Capture the cell that displays the provided text and extract its (X, Y) central coordinate. 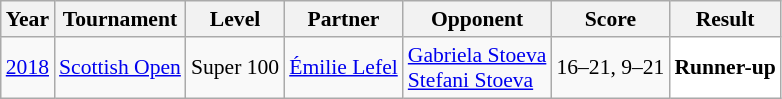
Score (610, 19)
16–21, 9–21 (610, 68)
Scottish Open (120, 68)
Runner-up (724, 68)
Partner (344, 19)
2018 (28, 68)
Opponent (478, 19)
Super 100 (235, 68)
Year (28, 19)
Gabriela Stoeva Stefani Stoeva (478, 68)
Tournament (120, 19)
Level (235, 19)
Result (724, 19)
Émilie Lefel (344, 68)
